Return (X, Y) of the center of cell containing provided text 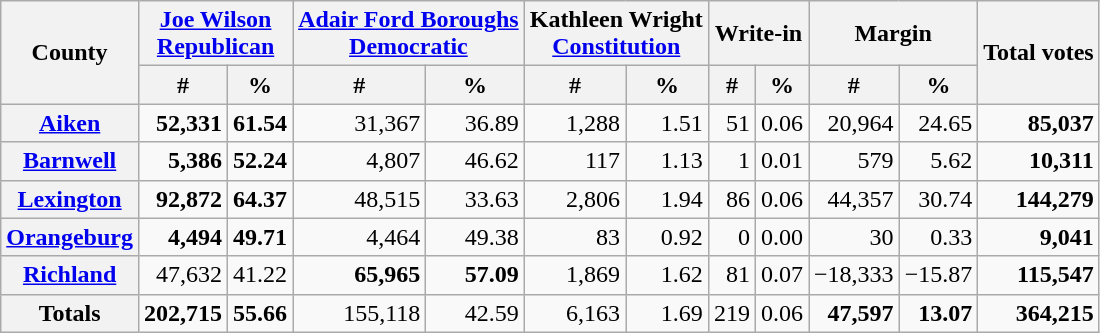
Orangeburg (70, 237)
33.63 (475, 199)
6,163 (574, 313)
1 (732, 161)
49.71 (260, 237)
0 (732, 237)
4,464 (360, 237)
115,547 (1039, 275)
30.74 (938, 199)
92,872 (182, 199)
144,279 (1039, 199)
48,515 (360, 199)
10,311 (1039, 161)
Kathleen WrightConstitution (616, 34)
4,494 (182, 237)
44,357 (854, 199)
31,367 (360, 123)
364,215 (1039, 313)
−18,333 (854, 275)
30 (854, 237)
0.92 (668, 237)
1.69 (668, 313)
0.01 (782, 161)
51 (732, 123)
County (70, 52)
49.38 (475, 237)
52.24 (260, 161)
579 (854, 161)
0.00 (782, 237)
219 (732, 313)
Aiken (70, 123)
155,118 (360, 313)
Lexington (70, 199)
52,331 (182, 123)
Total votes (1039, 52)
64.37 (260, 199)
41.22 (260, 275)
47,597 (854, 313)
Totals (70, 313)
0.33 (938, 237)
4,807 (360, 161)
0.07 (782, 275)
55.66 (260, 313)
85,037 (1039, 123)
13.07 (938, 313)
83 (574, 237)
Adair Ford BoroughsDemocratic (409, 34)
202,715 (182, 313)
20,964 (854, 123)
117 (574, 161)
1.13 (668, 161)
Write-in (758, 34)
61.54 (260, 123)
57.09 (475, 275)
36.89 (475, 123)
1,869 (574, 275)
Richland (70, 275)
5.62 (938, 161)
5,386 (182, 161)
2,806 (574, 199)
Margin (892, 34)
9,041 (1039, 237)
1.51 (668, 123)
1,288 (574, 123)
47,632 (182, 275)
Joe WilsonRepublican (215, 34)
1.62 (668, 275)
65,965 (360, 275)
46.62 (475, 161)
81 (732, 275)
1.94 (668, 199)
Barnwell (70, 161)
42.59 (475, 313)
−15.87 (938, 275)
86 (732, 199)
24.65 (938, 123)
